Return (x, y) of the center of cell containing provided text 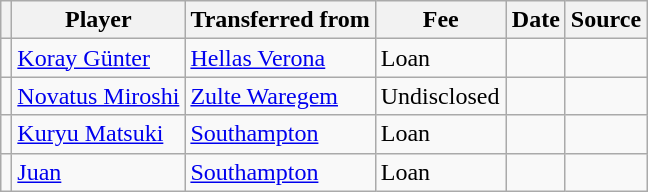
Novatus Miroshi (98, 96)
Koray Günter (98, 58)
Player (98, 20)
Undisclosed (440, 96)
Source (606, 20)
Juan (98, 172)
Transferred from (280, 20)
Kuryu Matsuki (98, 134)
Hellas Verona (280, 58)
Date (536, 20)
Zulte Waregem (280, 96)
Fee (440, 20)
